Capture the cell that displays the provided text and extract its (X, Y) central coordinate. 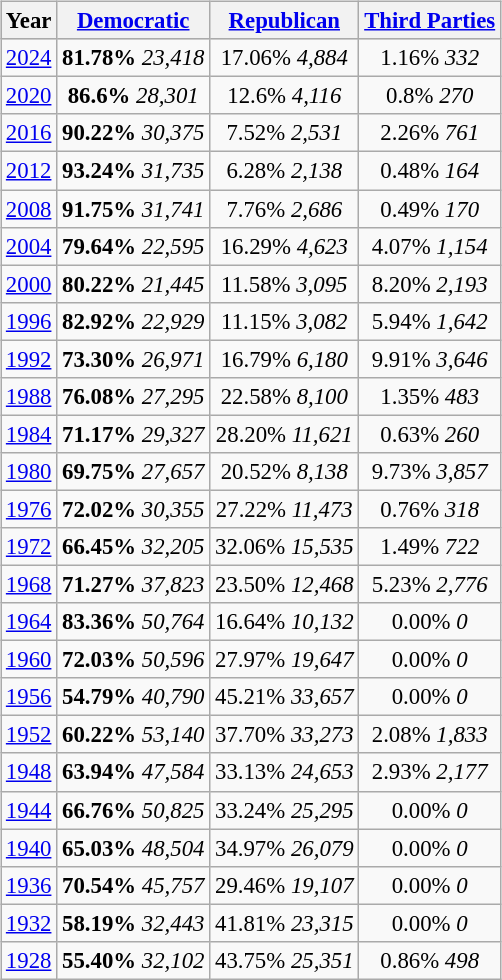
76.08% 27,295 (134, 396)
29.46% 19,107 (284, 885)
90.22% 30,375 (134, 133)
2.93% 2,177 (430, 772)
1944 (29, 810)
66.76% 50,825 (134, 810)
17.06% 4,884 (284, 58)
1.16% 332 (430, 58)
Republican (284, 21)
5.94% 1,642 (430, 321)
Year (29, 21)
2016 (29, 133)
12.6% 4,116 (284, 96)
63.94% 47,584 (134, 772)
27.22% 11,473 (284, 509)
0.48% 164 (430, 171)
1928 (29, 960)
16.79% 6,180 (284, 359)
1.49% 722 (430, 547)
2000 (29, 284)
1932 (29, 923)
82.92% 22,929 (134, 321)
43.75% 25,351 (284, 960)
54.79% 40,790 (134, 697)
20.52% 8,138 (284, 472)
6.28% 2,138 (284, 171)
1988 (29, 396)
9.91% 3,646 (430, 359)
2012 (29, 171)
81.78% 23,418 (134, 58)
2024 (29, 58)
7.52% 2,531 (284, 133)
33.13% 24,653 (284, 772)
4.07% 1,154 (430, 246)
66.45% 32,205 (134, 547)
11.15% 3,082 (284, 321)
65.03% 48,504 (134, 848)
0.8% 270 (430, 96)
73.30% 26,971 (134, 359)
0.76% 318 (430, 509)
1960 (29, 660)
0.86% 498 (430, 960)
72.02% 30,355 (134, 509)
33.24% 25,295 (284, 810)
Democratic (134, 21)
2004 (29, 246)
1980 (29, 472)
16.29% 4,623 (284, 246)
2020 (29, 96)
69.75% 27,657 (134, 472)
5.23% 2,776 (430, 584)
79.64% 22,595 (134, 246)
1984 (29, 434)
91.75% 31,741 (134, 209)
32.06% 15,535 (284, 547)
1952 (29, 735)
23.50% 12,468 (284, 584)
1936 (29, 885)
8.20% 2,193 (430, 284)
71.17% 29,327 (134, 434)
86.6% 28,301 (134, 96)
11.58% 3,095 (284, 284)
70.54% 45,757 (134, 885)
1956 (29, 697)
1976 (29, 509)
2.26% 761 (430, 133)
22.58% 8,100 (284, 396)
1968 (29, 584)
41.81% 23,315 (284, 923)
16.64% 10,132 (284, 622)
1948 (29, 772)
83.36% 50,764 (134, 622)
1992 (29, 359)
60.22% 53,140 (134, 735)
1972 (29, 547)
93.24% 31,735 (134, 171)
9.73% 3,857 (430, 472)
1996 (29, 321)
45.21% 33,657 (284, 697)
37.70% 33,273 (284, 735)
0.49% 170 (430, 209)
34.97% 26,079 (284, 848)
0.63% 260 (430, 434)
80.22% 21,445 (134, 284)
1940 (29, 848)
2008 (29, 209)
1964 (29, 622)
28.20% 11,621 (284, 434)
1.35% 483 (430, 396)
58.19% 32,443 (134, 923)
27.97% 19,647 (284, 660)
7.76% 2,686 (284, 209)
2.08% 1,833 (430, 735)
Third Parties (430, 21)
72.03% 50,596 (134, 660)
55.40% 32,102 (134, 960)
71.27% 37,823 (134, 584)
